Locate the cell with the specified text and output its (x, y) center coordinate. 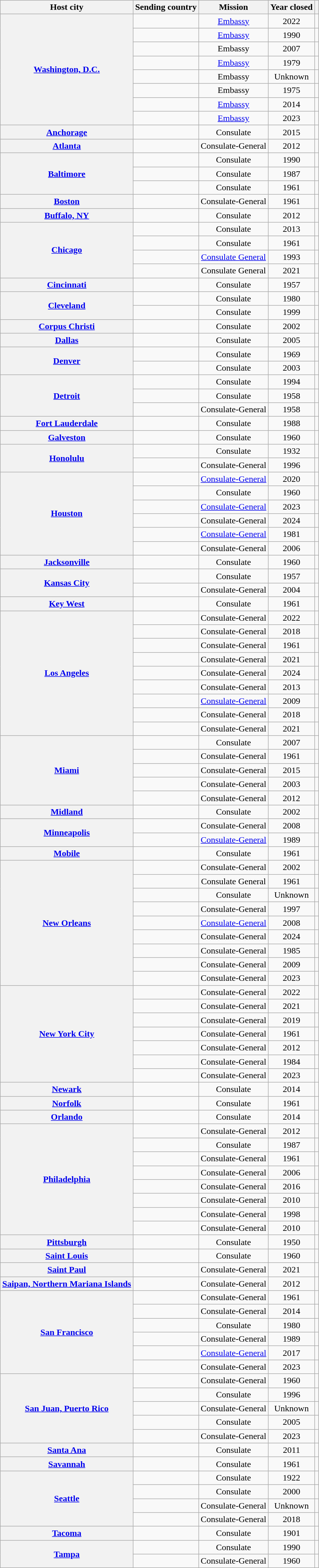
Galveston (67, 437)
Minneapolis (67, 832)
Corpus Christi (67, 326)
Orlando (67, 1117)
Miami (67, 770)
Cincinnati (67, 285)
1979 (292, 63)
1994 (292, 382)
Baltimore (67, 173)
1975 (292, 90)
2011 (292, 1450)
2017 (292, 1353)
Jacksonville (67, 562)
1950 (292, 1242)
Denver (67, 361)
Philadelphia (67, 1179)
San Juan, Puerto Rico (67, 1408)
Detroit (67, 395)
Seattle (67, 1498)
1997 (292, 909)
Key West (67, 604)
1998 (292, 1214)
Saipan, Northern Mariana Islands (67, 1283)
1985 (292, 951)
Cleveland (67, 305)
Anchorage (67, 132)
Kansas City (67, 583)
2019 (292, 1020)
Year closed (292, 7)
Host city (67, 7)
Mission (233, 7)
Atlanta (67, 146)
Mobile (67, 854)
Honolulu (67, 458)
Midland (67, 812)
New York City (67, 1034)
Newark (67, 1089)
Sending country (166, 7)
Tampa (67, 1554)
2004 (292, 590)
San Francisco (67, 1332)
1901 (292, 1533)
1981 (292, 534)
Washington, D.C. (67, 70)
1969 (292, 354)
Tacoma (67, 1533)
Savannah (67, 1464)
2020 (292, 479)
Pittsburgh (67, 1242)
1932 (292, 451)
2016 (292, 1186)
New Orleans (67, 923)
Boston (67, 202)
Houston (67, 514)
Saint Louis (67, 1256)
1984 (292, 1062)
1922 (292, 1478)
Santa Ana (67, 1450)
1988 (292, 424)
Saint Paul (67, 1269)
Dallas (67, 340)
1999 (292, 312)
2000 (292, 1491)
Los Angeles (67, 674)
Chicago (67, 250)
Fort Lauderdale (67, 424)
1993 (292, 257)
Norfolk (67, 1103)
Buffalo, NY (67, 215)
